Capture the cell that displays the provided text and extract its [X, Y] central coordinate. 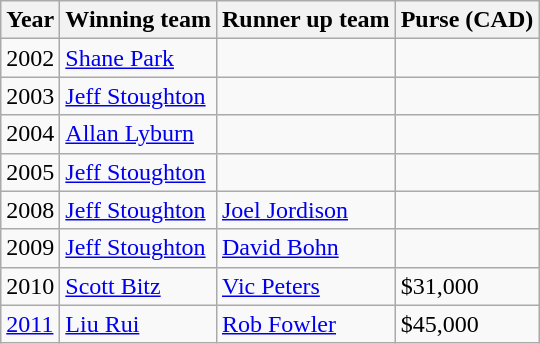
Liu Rui [138, 324]
Rob Fowler [306, 324]
Runner up team [306, 20]
2004 [30, 134]
Purse (CAD) [467, 20]
Allan Lyburn [138, 134]
2009 [30, 248]
Joel Jordison [306, 210]
$45,000 [467, 324]
2008 [30, 210]
David Bohn [306, 248]
2010 [30, 286]
Winning team [138, 20]
2002 [30, 58]
Vic Peters [306, 286]
2005 [30, 172]
Scott Bitz [138, 286]
$31,000 [467, 286]
Year [30, 20]
2003 [30, 96]
Shane Park [138, 58]
2011 [30, 324]
